Detect which cell encompasses the target text, then output its [x, y] center coordinate. 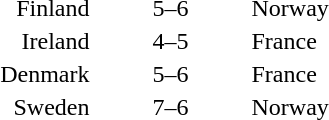
4–5 [170, 41]
5–6 [170, 74]
